Extract the (x, y) coordinate from the center of the cell holding the provided text.  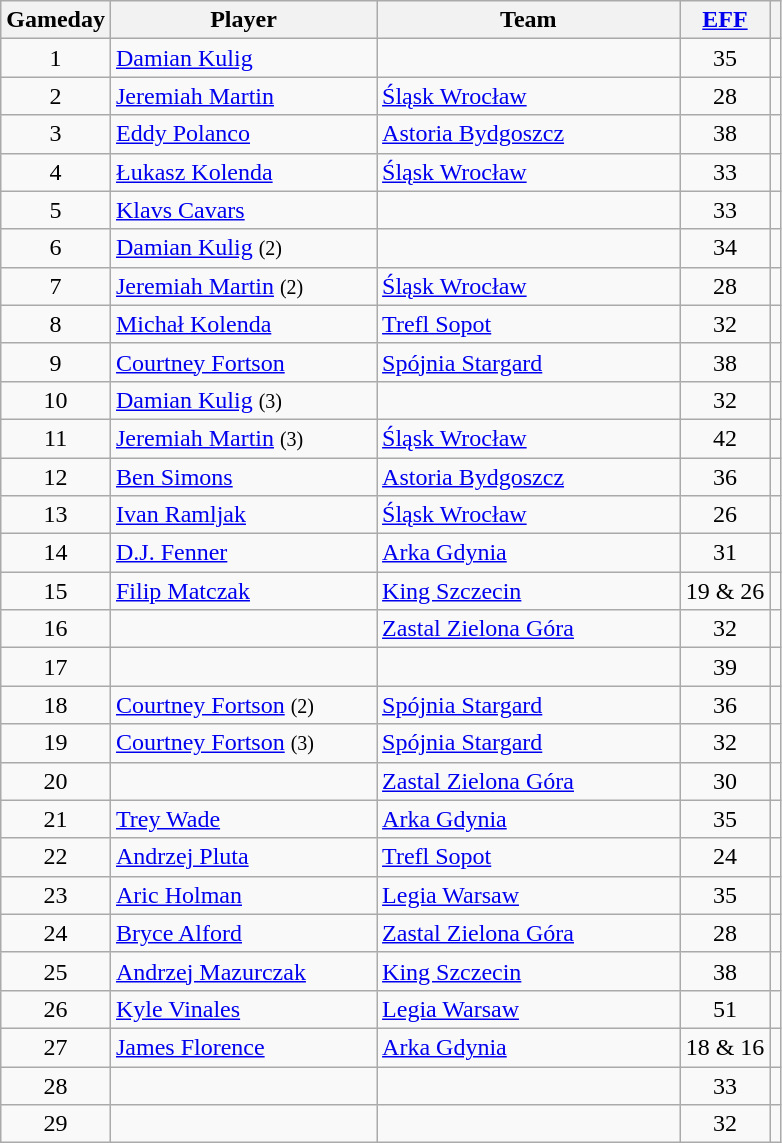
Klavs Cavars (243, 210)
15 (56, 591)
Andrzej Mazurczak (243, 971)
12 (56, 477)
10 (56, 400)
7 (56, 286)
Łukasz Kolenda (243, 172)
Courtney Fortson (2) (243, 705)
6 (56, 248)
22 (56, 857)
Filip Matczak (243, 591)
13 (56, 515)
Damian Kulig (243, 58)
EFF (725, 20)
30 (725, 781)
Jeremiah Martin (2) (243, 286)
39 (725, 667)
16 (56, 629)
51 (725, 1009)
18 & 16 (725, 1047)
Gameday (56, 20)
14 (56, 553)
8 (56, 324)
Bryce Alford (243, 933)
James Florence (243, 1047)
Ben Simons (243, 477)
Ivan Ramljak (243, 515)
3 (56, 134)
31 (725, 553)
D.J. Fenner (243, 553)
4 (56, 172)
Kyle Vinales (243, 1009)
Damian Kulig (3) (243, 400)
19 & 26 (725, 591)
Courtney Fortson (243, 362)
Team (529, 20)
Jeremiah Martin (3) (243, 438)
34 (725, 248)
27 (56, 1047)
19 (56, 743)
9 (56, 362)
18 (56, 705)
29 (56, 1124)
11 (56, 438)
17 (56, 667)
20 (56, 781)
Player (243, 20)
21 (56, 819)
Eddy Polanco (243, 134)
5 (56, 210)
Trey Wade (243, 819)
2 (56, 96)
Andrzej Pluta (243, 857)
Aric Holman (243, 895)
1 (56, 58)
Michał Kolenda (243, 324)
25 (56, 971)
Courtney Fortson (3) (243, 743)
Jeremiah Martin (243, 96)
23 (56, 895)
42 (725, 438)
Damian Kulig (2) (243, 248)
